For the text-containing cell, return its midpoint in [X, Y] coordinate format. 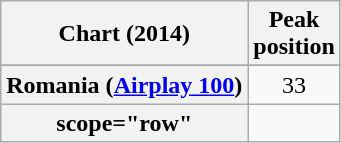
Romania (Airplay 100) [124, 85]
33 [294, 85]
Peakposition [294, 34]
Chart (2014) [124, 34]
scope="row" [124, 123]
